Detect which cell encompasses the target text, then output its [x, y] center coordinate. 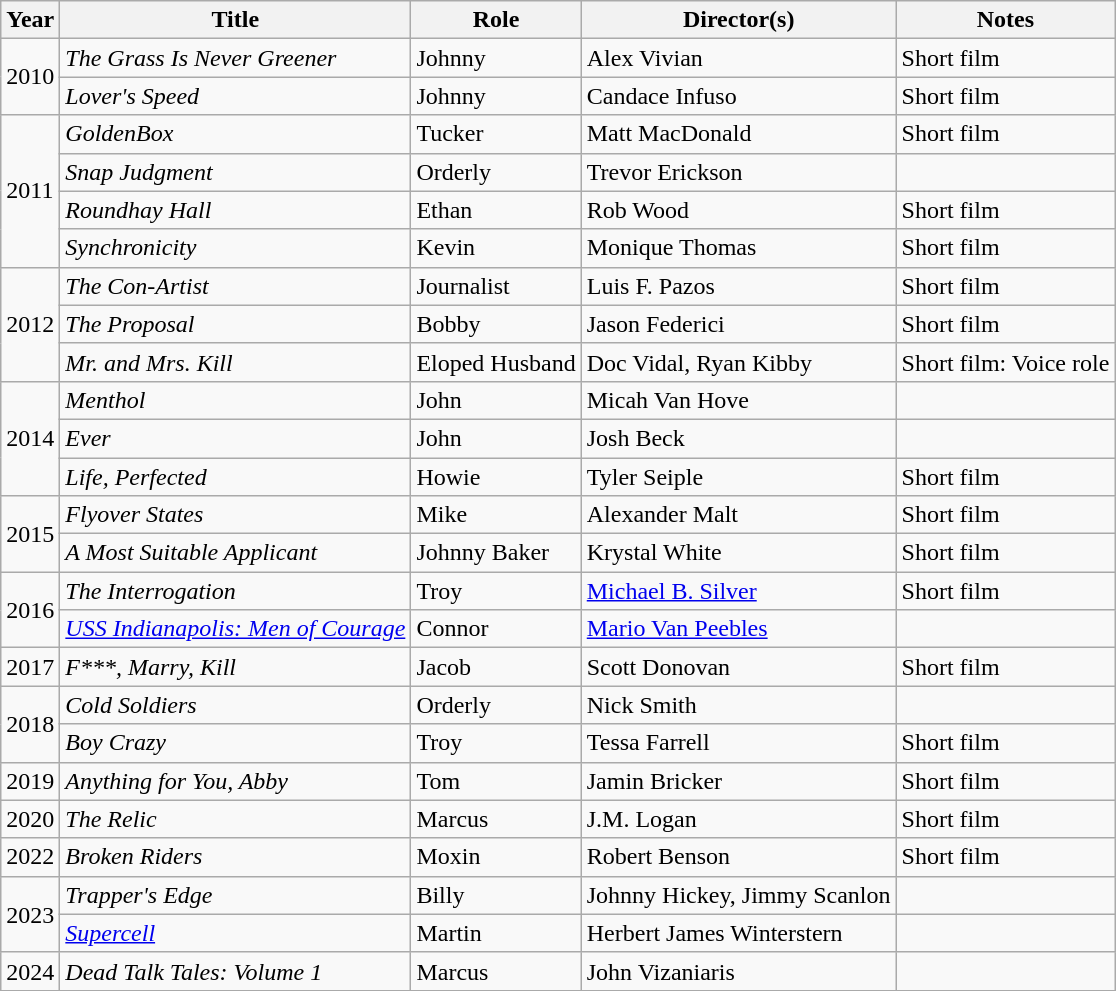
Kevin [496, 248]
Trevor Erickson [738, 172]
Eloped Husband [496, 362]
2017 [30, 667]
2024 [30, 971]
GoldenBox [236, 134]
Michael B. Silver [738, 591]
Short film: Voice role [1006, 362]
2011 [30, 191]
Monique Thomas [738, 248]
Billy [496, 895]
Title [236, 20]
Ever [236, 438]
Broken Riders [236, 857]
Journalist [496, 286]
Snap Judgment [236, 172]
Rob Wood [738, 210]
Scott Donovan [738, 667]
The Interrogation [236, 591]
John Vizaniaris [738, 971]
The Con-Artist [236, 286]
Life, Perfected [236, 477]
2015 [30, 534]
Krystal White [738, 553]
Tyler Seiple [738, 477]
2023 [30, 914]
Trapper's Edge [236, 895]
Moxin [496, 857]
2020 [30, 819]
Mr. and Mrs. Kill [236, 362]
Dead Talk Tales: Volume 1 [236, 971]
Year [30, 20]
Supercell [236, 933]
Boy Crazy [236, 743]
Role [496, 20]
Candace Infuso [738, 96]
Cold Soldiers [236, 705]
Lover's Speed [236, 96]
The Grass Is Never Greener [236, 58]
Alexander Malt [738, 515]
Director(s) [738, 20]
Tucker [496, 134]
Martin [496, 933]
2012 [30, 324]
Luis F. Pazos [738, 286]
Johnny Baker [496, 553]
Matt MacDonald [738, 134]
Nick Smith [738, 705]
Anything for You, Abby [236, 781]
Bobby [496, 324]
Connor [496, 629]
The Proposal [236, 324]
Roundhay Hall [236, 210]
Josh Beck [738, 438]
Tom [496, 781]
Robert Benson [738, 857]
2014 [30, 438]
J.M. Logan [738, 819]
Flyover States [236, 515]
F***, Marry, Kill [236, 667]
2018 [30, 724]
Mike [496, 515]
Jason Federici [738, 324]
2016 [30, 610]
A Most Suitable Applicant [236, 553]
2010 [30, 77]
2019 [30, 781]
Micah Van Hove [738, 400]
2022 [30, 857]
Doc Vidal, Ryan Kibby [738, 362]
Mario Van Peebles [738, 629]
Johnny Hickey, Jimmy Scanlon [738, 895]
USS Indianapolis: Men of Courage [236, 629]
Menthol [236, 400]
Tessa Farrell [738, 743]
Howie [496, 477]
Ethan [496, 210]
Jamin Bricker [738, 781]
Herbert James Winterstern [738, 933]
Jacob [496, 667]
Notes [1006, 20]
The Relic [236, 819]
Alex Vivian [738, 58]
Synchronicity [236, 248]
